From the cell containing the given text, extract its center point as [X, Y] coordinate. 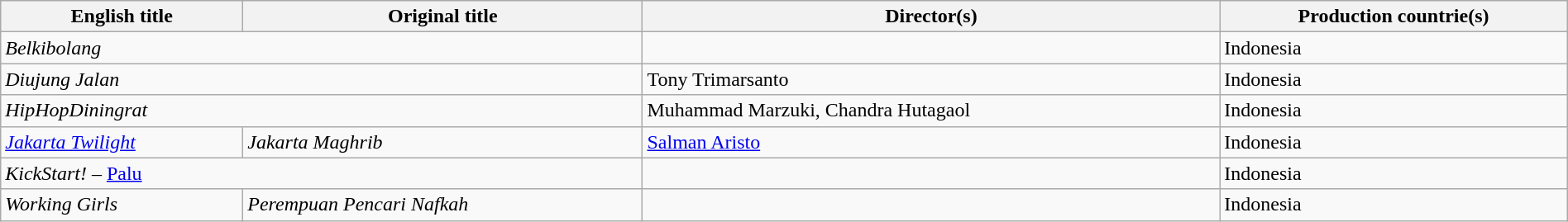
Original title [443, 17]
Jakarta Twilight [122, 142]
Tony Trimarsanto [931, 79]
English title [122, 17]
Working Girls [122, 205]
Production countrie(s) [1394, 17]
Perempuan Pencari Nafkah [443, 205]
Belkibolang [322, 48]
HipHopDiningrat [322, 111]
Diujung Jalan [322, 79]
Jakarta Maghrib [443, 142]
Salman Aristo [931, 142]
Muhammad Marzuki, Chandra Hutagaol [931, 111]
KickStart! – Palu [322, 173]
Director(s) [931, 17]
